Detect which cell encompasses the target text, then output its (x, y) center coordinate. 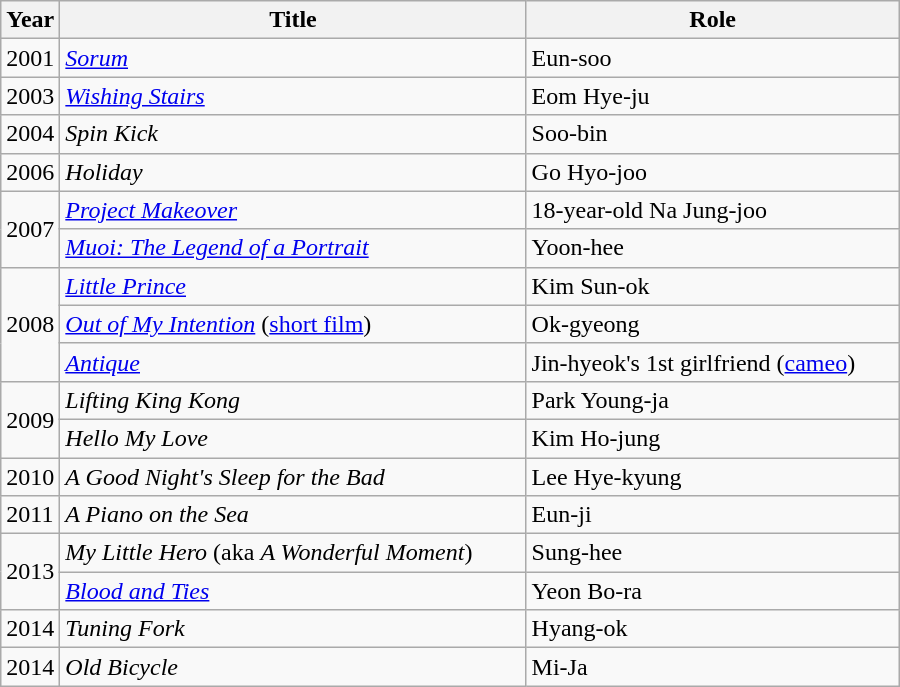
Park Young-ja (712, 400)
Yoon-hee (712, 248)
Title (293, 20)
Hello My Love (293, 438)
Old Bicycle (293, 667)
Little Prince (293, 286)
Lee Hye-kyung (712, 477)
Yeon Bo-ra (712, 591)
2003 (30, 96)
2006 (30, 172)
Sung-hee (712, 553)
A Piano on the Sea (293, 515)
Blood and Ties (293, 591)
Kim Sun-ok (712, 286)
Spin Kick (293, 134)
Role (712, 20)
Out of My Intention (short film) (293, 324)
2010 (30, 477)
2009 (30, 419)
Year (30, 20)
Go Hyo-joo (712, 172)
2001 (30, 58)
Tuning Fork (293, 629)
Jin-hyeok's 1st girlfriend (cameo) (712, 362)
2013 (30, 572)
Soo-bin (712, 134)
2007 (30, 229)
Eom Hye-ju (712, 96)
Sorum (293, 58)
Project Makeover (293, 210)
Wishing Stairs (293, 96)
Kim Ho-jung (712, 438)
2011 (30, 515)
Hyang-ok (712, 629)
Lifting King Kong (293, 400)
Antique (293, 362)
Eun-ji (712, 515)
Mi-Ja (712, 667)
My Little Hero (aka A Wonderful Moment) (293, 553)
Eun-soo (712, 58)
2008 (30, 324)
Muoi: The Legend of a Portrait (293, 248)
Holiday (293, 172)
2004 (30, 134)
Ok-gyeong (712, 324)
18-year-old Na Jung-joo (712, 210)
A Good Night's Sleep for the Bad (293, 477)
